Return the (x, y) coordinate for the center point of the cell that contains the specified text.  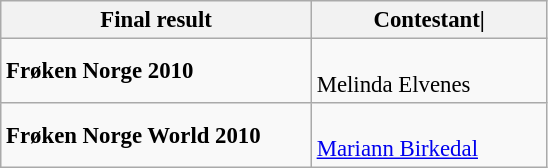
Mariann Birkedal (429, 136)
Frøken Norge World 2010 (156, 136)
Contestant| (429, 20)
Melinda Elvenes (429, 72)
Frøken Norge 2010 (156, 72)
Final result (156, 20)
